Return (x, y) of the center of cell containing provided text 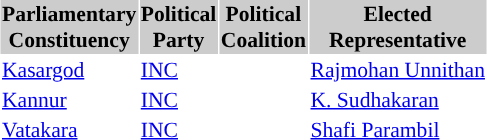
Elected Representative (398, 27)
Kannur (68, 99)
Political Party (178, 27)
K. Sudhakaran (398, 99)
Parliamentary Constituency (68, 27)
Political Coalition (263, 27)
Rajmohan Unnithan (398, 69)
Kasargod (68, 69)
